Return the (x, y) coordinate for the center point of the cell that contains the specified text.  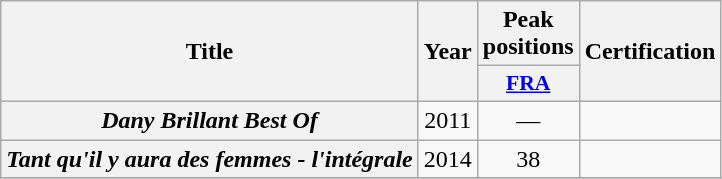
2011 (448, 120)
FRA (528, 84)
38 (528, 159)
Year (448, 52)
Title (210, 52)
Dany Brillant Best Of (210, 120)
— (528, 120)
2014 (448, 159)
Peak positions (528, 34)
Tant qu'il y aura des femmes - l'intégrale (210, 159)
Certification (650, 52)
